Capture the cell that displays the provided text and extract its [X, Y] central coordinate. 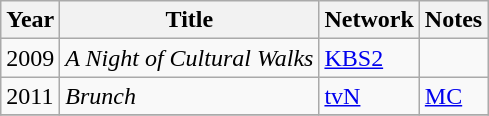
Brunch [190, 96]
2009 [30, 58]
2011 [30, 96]
MC [453, 96]
tvN [369, 96]
A Night of Cultural Walks [190, 58]
Title [190, 20]
KBS2 [369, 58]
Network [369, 20]
Year [30, 20]
Notes [453, 20]
